Output the (x, y) coordinate of the center of the cell containing the given text.  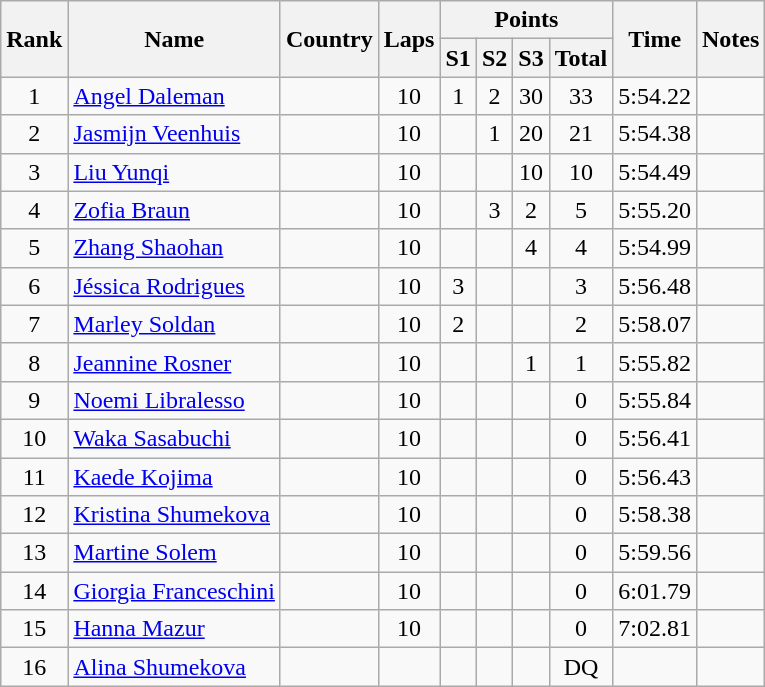
Zhang Shaohan (174, 248)
Points (526, 20)
5:54.22 (655, 96)
11 (34, 477)
Time (655, 39)
15 (34, 629)
Noemi Libralesso (174, 400)
Notes (730, 39)
6 (34, 286)
5:55.84 (655, 400)
5:54.99 (655, 248)
5:58.38 (655, 515)
5:58.07 (655, 324)
Country (329, 39)
Jeannine Rosner (174, 362)
Kristina Shumekova (174, 515)
S1 (458, 58)
Name (174, 39)
Marley Soldan (174, 324)
5:56.43 (655, 477)
5:55.20 (655, 210)
Martine Solem (174, 553)
6:01.79 (655, 591)
Giorgia Franceschini (174, 591)
S2 (494, 58)
Alina Shumekova (174, 667)
Laps (409, 39)
33 (581, 96)
5:54.49 (655, 172)
5:59.56 (655, 553)
12 (34, 515)
Hanna Mazur (174, 629)
16 (34, 667)
S3 (531, 58)
14 (34, 591)
30 (531, 96)
Angel Daleman (174, 96)
5:55.82 (655, 362)
Liu Yunqi (174, 172)
Waka Sasabuchi (174, 438)
7:02.81 (655, 629)
7 (34, 324)
5:56.41 (655, 438)
8 (34, 362)
DQ (581, 667)
Kaede Kojima (174, 477)
20 (531, 134)
Jéssica Rodrigues (174, 286)
Total (581, 58)
5:56.48 (655, 286)
9 (34, 400)
13 (34, 553)
21 (581, 134)
5:54.38 (655, 134)
Rank (34, 39)
Jasmijn Veenhuis (174, 134)
Zofia Braun (174, 210)
